Return the (X, Y) coordinate for the center point of the cell that contains the specified text.  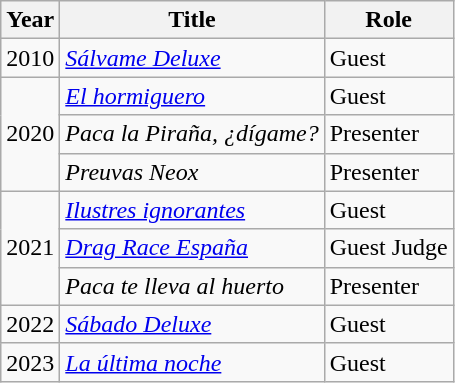
2022 (30, 324)
Drag Race España (192, 248)
Title (192, 20)
Role (388, 20)
Sálvame Deluxe (192, 58)
2023 (30, 362)
Ilustres ignorantes (192, 210)
Paca la Piraña, ¿dígame? (192, 134)
El hormiguero (192, 96)
Year (30, 20)
Preuvas Neox (192, 172)
La última noche (192, 362)
2010 (30, 58)
Sábado Deluxe (192, 324)
2020 (30, 134)
Guest Judge (388, 248)
2021 (30, 248)
Paca te lleva al huerto (192, 286)
